Locate the cell with the specified text and output its [X, Y] center coordinate. 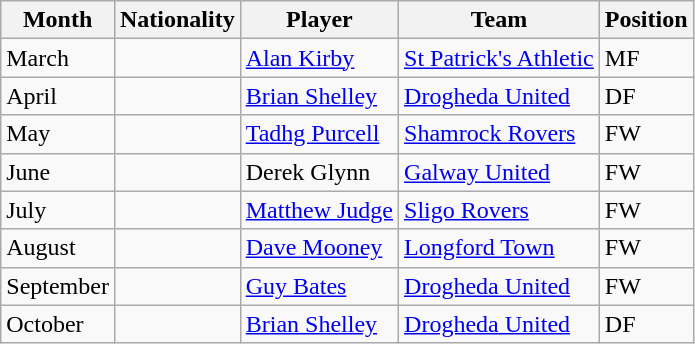
Alan Kirby [319, 58]
Team [500, 20]
St Patrick's Athletic [500, 58]
August [58, 248]
Tadhg Purcell [319, 134]
Month [58, 20]
July [58, 210]
Shamrock Rovers [500, 134]
March [58, 58]
Derek Glynn [319, 172]
October [58, 324]
Sligo Rovers [500, 210]
April [58, 96]
Player [319, 20]
May [58, 134]
Nationality [177, 20]
Position [646, 20]
Longford Town [500, 248]
June [58, 172]
Galway United [500, 172]
MF [646, 58]
September [58, 286]
Matthew Judge [319, 210]
Guy Bates [319, 286]
Dave Mooney [319, 248]
